Detect which cell encompasses the target text, then output its [X, Y] center coordinate. 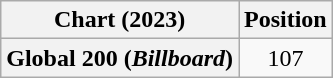
Chart (2023) [120, 20]
Global 200 (Billboard) [120, 58]
Position [285, 20]
107 [285, 58]
